Capture the cell that displays the provided text and extract its [X, Y] central coordinate. 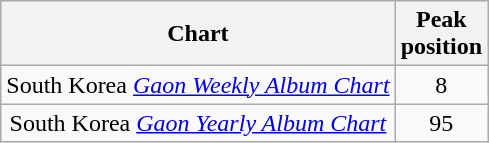
8 [441, 85]
South Korea Gaon Weekly Album Chart [198, 85]
Peak position [441, 34]
95 [441, 123]
South Korea Gaon Yearly Album Chart [198, 123]
Chart [198, 34]
